From the cell containing the given text, extract its center point as (x, y) coordinate. 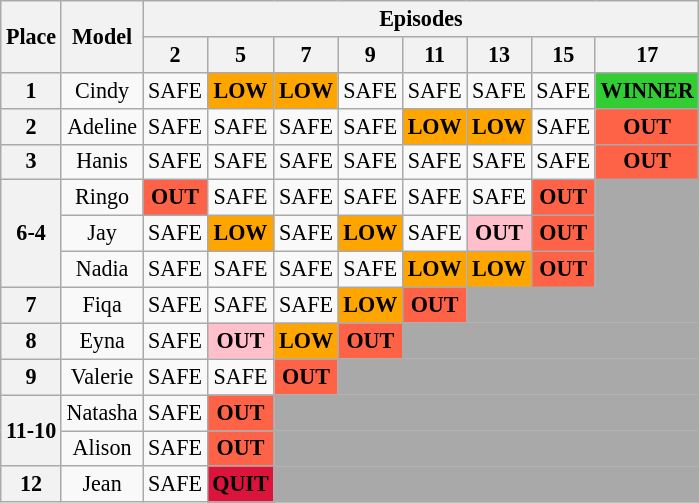
Place (32, 36)
17 (647, 54)
Hanis (102, 162)
8 (32, 341)
Valerie (102, 377)
12 (32, 484)
WINNER (647, 90)
Episodes (421, 18)
3 (32, 162)
Cindy (102, 90)
Alison (102, 448)
Fiqa (102, 305)
11-10 (32, 430)
13 (499, 54)
QUIT (240, 484)
Eyna (102, 341)
5 (240, 54)
Ringo (102, 198)
11 (434, 54)
Adeline (102, 126)
1 (32, 90)
15 (563, 54)
Natasha (102, 412)
Jean (102, 484)
Jay (102, 233)
6-4 (32, 234)
Model (102, 36)
Nadia (102, 269)
